Return [X, Y] of the center of cell containing provided text 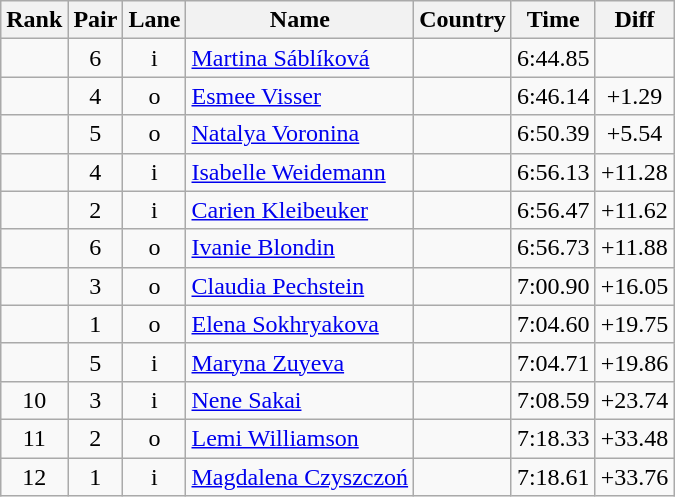
Ivanie Blondin [300, 248]
6:44.85 [553, 58]
7:18.33 [553, 438]
Natalya Voronina [300, 134]
Lane [154, 20]
+1.29 [634, 96]
6:50.39 [553, 134]
+11.62 [634, 210]
Time [553, 20]
Diff [634, 20]
6:46.14 [553, 96]
7:04.60 [553, 324]
Isabelle Weidemann [300, 172]
+19.75 [634, 324]
11 [34, 438]
7:04.71 [553, 362]
+19.86 [634, 362]
+33.76 [634, 477]
Elena Sokhryakova [300, 324]
7:18.61 [553, 477]
Pair [96, 20]
+11.28 [634, 172]
Claudia Pechstein [300, 286]
+5.54 [634, 134]
Esmee Visser [300, 96]
+23.74 [634, 400]
6:56.13 [553, 172]
Nene Sakai [300, 400]
7:00.90 [553, 286]
12 [34, 477]
Country [463, 20]
10 [34, 400]
Maryna Zuyeva [300, 362]
Rank [34, 20]
6:56.73 [553, 248]
Carien Kleibeuker [300, 210]
Magdalena Czyszczoń [300, 477]
Name [300, 20]
Martina Sáblíková [300, 58]
7:08.59 [553, 400]
6:56.47 [553, 210]
Lemi Williamson [300, 438]
+33.48 [634, 438]
+16.05 [634, 286]
+11.88 [634, 248]
